Pinpoint the cell where the given text exists, returning its [X, Y] midpoint coordinate. 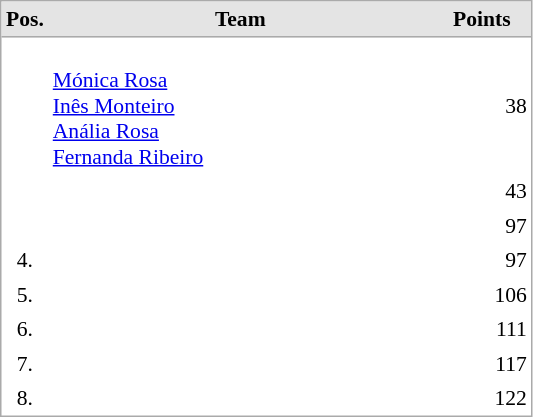
111 [482, 329]
Pos. [26, 20]
43 [482, 191]
Team [240, 20]
5. [26, 295]
7. [26, 363]
8. [26, 398]
122 [482, 398]
38 [482, 106]
4. [26, 260]
Points [482, 20]
106 [482, 295]
6. [26, 329]
Mónica Rosa Inês Monteiro Anália Rosa Fernanda Ribeiro [240, 106]
117 [482, 363]
